Pinpoint the cell where the given text exists, returning its [x, y] midpoint coordinate. 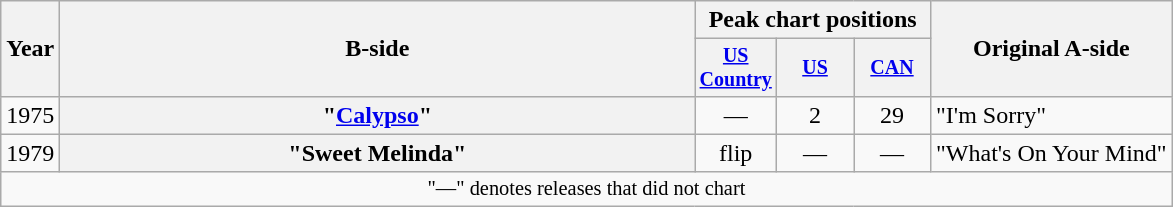
US Country [736, 68]
2 [816, 115]
Peak chart positions [813, 20]
Year [30, 49]
Original A-side [1051, 49]
"Sweet Melinda" [378, 153]
1975 [30, 115]
1979 [30, 153]
"I'm Sorry" [1051, 115]
"What's On Your Mind" [1051, 153]
"—" denotes releases that did not chart [586, 189]
flip [736, 153]
B-side [378, 49]
US [816, 68]
29 [892, 115]
"Calypso" [378, 115]
CAN [892, 68]
